Extract the [x, y] coordinate from the center of the cell holding the provided text.  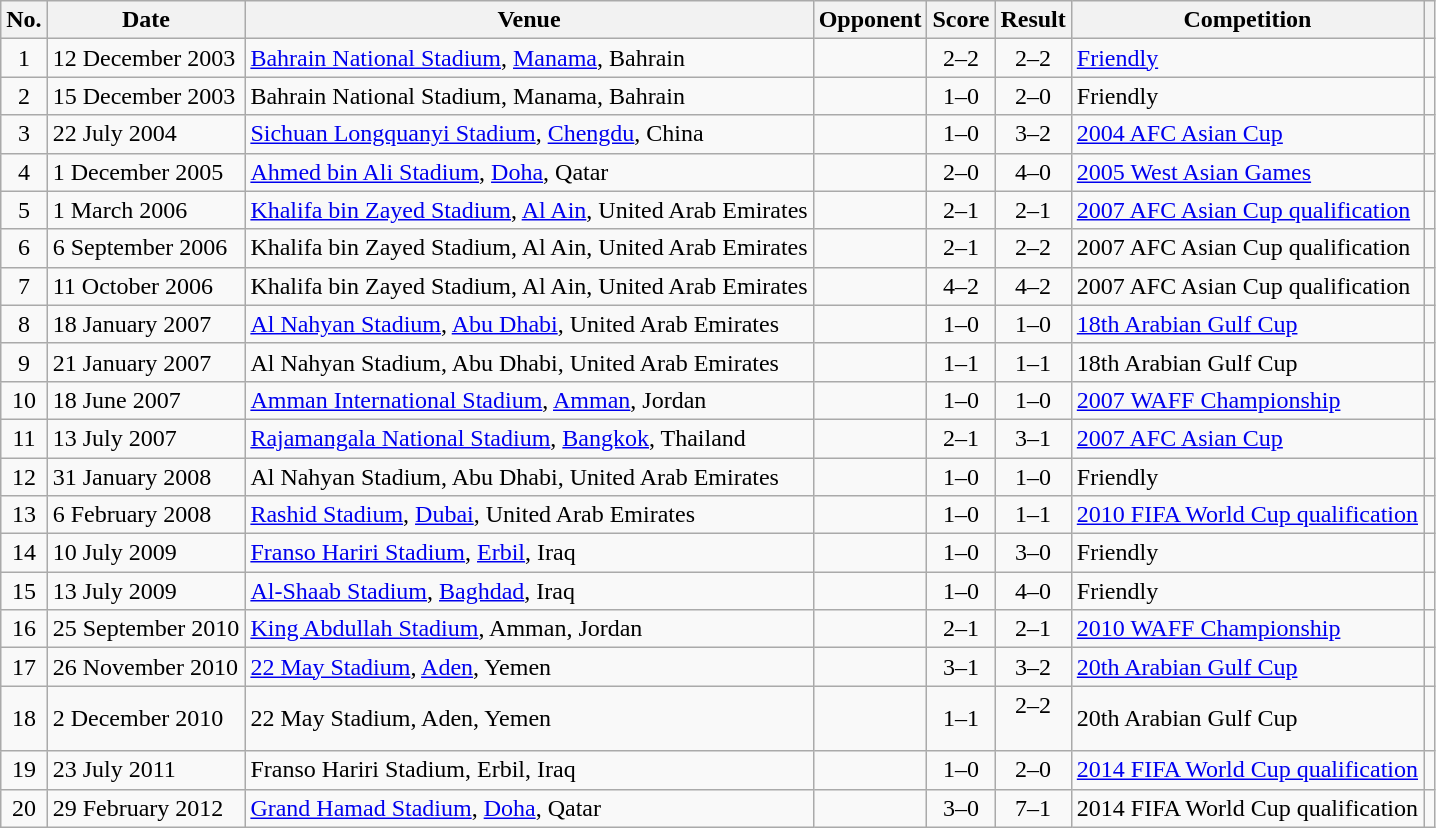
18 June 2007 [146, 400]
29 February 2012 [146, 808]
6 [24, 248]
1 December 2005 [146, 172]
26 November 2010 [146, 667]
15 December 2003 [146, 96]
No. [24, 20]
25 September 2010 [146, 629]
7 [24, 286]
8 [24, 324]
21 January 2007 [146, 362]
Opponent [870, 20]
9 [24, 362]
15 [24, 591]
1 March 2006 [146, 210]
19 [24, 770]
14 [24, 553]
Result [1033, 20]
Rashid Stadium, Dubai, United Arab Emirates [529, 515]
2007 AFC Asian Cup [1247, 438]
13 [24, 515]
10 [24, 400]
20 [24, 808]
31 January 2008 [146, 477]
Ahmed bin Ali Stadium, Doha, Qatar [529, 172]
Sichuan Longquanyi Stadium, Chengdu, China [529, 134]
16 [24, 629]
6 September 2006 [146, 248]
17 [24, 667]
10 July 2009 [146, 553]
11 [24, 438]
Al-Shaab Stadium, Baghdad, Iraq [529, 591]
Score [961, 20]
Amman International Stadium, Amman, Jordan [529, 400]
2010 WAFF Championship [1247, 629]
4 [24, 172]
2005 West Asian Games [1247, 172]
2004 AFC Asian Cup [1247, 134]
6 February 2008 [146, 515]
7–1 [1033, 808]
Competition [1247, 20]
2 [24, 96]
13 July 2009 [146, 591]
Grand Hamad Stadium, Doha, Qatar [529, 808]
King Abdullah Stadium, Amman, Jordan [529, 629]
18 January 2007 [146, 324]
23 July 2011 [146, 770]
13 July 2007 [146, 438]
22 July 2004 [146, 134]
1 [24, 58]
Rajamangala National Stadium, Bangkok, Thailand [529, 438]
5 [24, 210]
Venue [529, 20]
3 [24, 134]
2007 WAFF Championship [1247, 400]
18 [24, 718]
Date [146, 20]
12 [24, 477]
2 December 2010 [146, 718]
2010 FIFA World Cup qualification [1247, 515]
12 December 2003 [146, 58]
11 October 2006 [146, 286]
